Capture the cell that displays the provided text and extract its [X, Y] central coordinate. 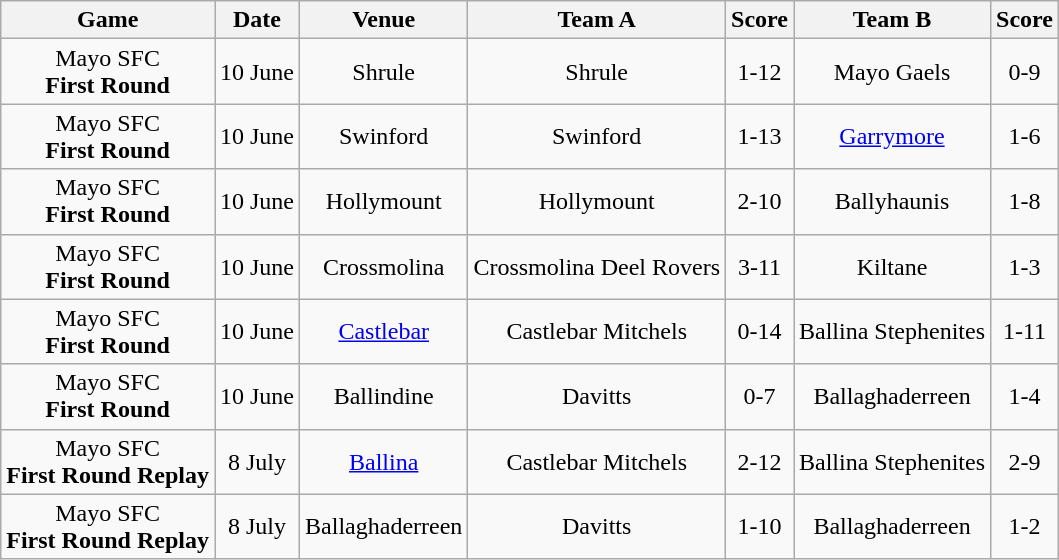
1-13 [760, 136]
Crossmolina Deel Rovers [597, 266]
0-9 [1025, 72]
2-9 [1025, 462]
1-3 [1025, 266]
Garrymore [892, 136]
Crossmolina [384, 266]
2-12 [760, 462]
Team A [597, 20]
Mayo Gaels [892, 72]
0-7 [760, 396]
1-12 [760, 72]
Team B [892, 20]
2-10 [760, 202]
0-14 [760, 332]
Castlebar [384, 332]
1-4 [1025, 396]
Game [108, 20]
1-10 [760, 526]
Kiltane [892, 266]
1-11 [1025, 332]
3-11 [760, 266]
Venue [384, 20]
Date [256, 20]
Ballina [384, 462]
Ballyhaunis [892, 202]
1-6 [1025, 136]
Ballindine [384, 396]
1-8 [1025, 202]
1-2 [1025, 526]
